Return the (x, y) coordinate for the center point of the cell that contains the specified text.  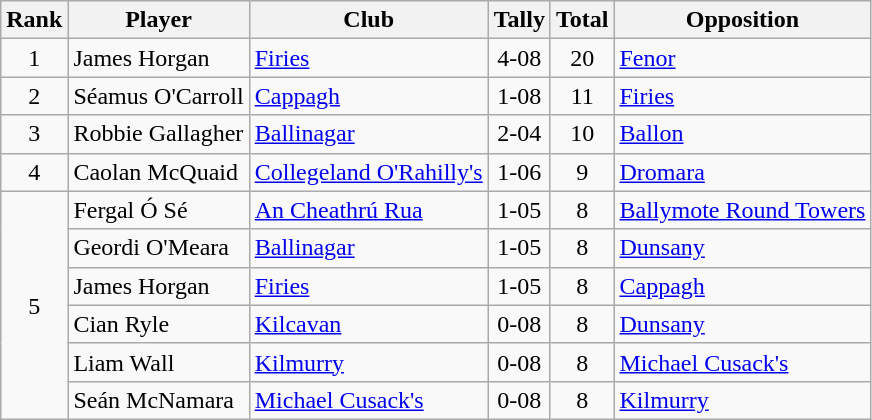
1 (34, 58)
Tally (519, 20)
Séamus O'Carroll (158, 96)
Caolan McQuaid (158, 172)
4 (34, 172)
Ballon (742, 134)
Opposition (742, 20)
11 (582, 96)
Collegeland O'Rahilly's (368, 172)
3 (34, 134)
10 (582, 134)
Player (158, 20)
4-08 (519, 58)
Robbie Gallagher (158, 134)
1-08 (519, 96)
Dromara (742, 172)
1-06 (519, 172)
Seán McNamara (158, 400)
Cian Ryle (158, 324)
9 (582, 172)
Liam Wall (158, 362)
2-04 (519, 134)
Total (582, 20)
5 (34, 305)
2 (34, 96)
Kilcavan (368, 324)
An Cheathrú Rua (368, 210)
Fergal Ó Sé (158, 210)
Ballymote Round Towers (742, 210)
Rank (34, 20)
20 (582, 58)
Geordi O'Meara (158, 248)
Club (368, 20)
Fenor (742, 58)
